From the cell containing the given text, extract its center point as (X, Y) coordinate. 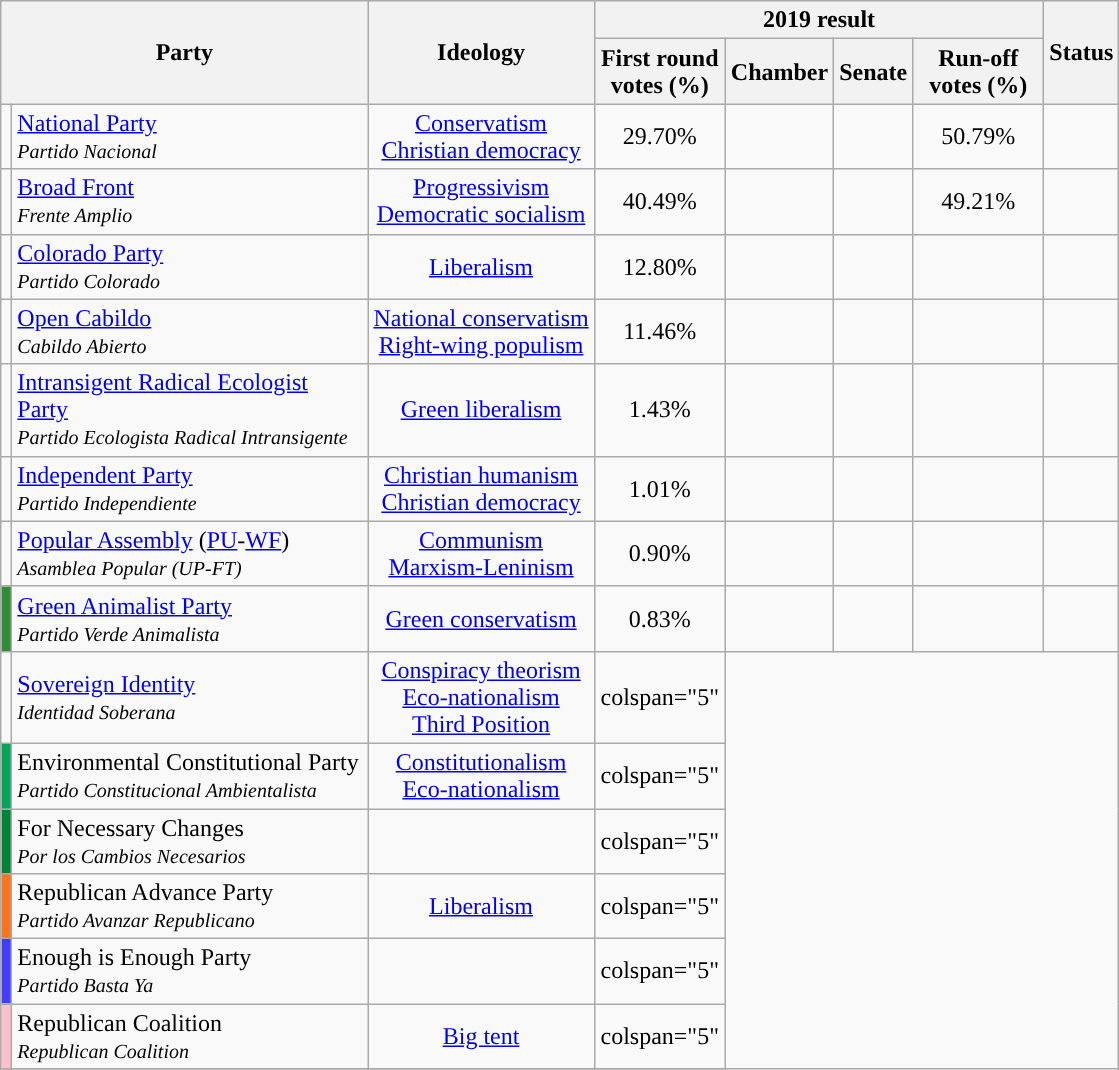
Senate (874, 72)
Ideology (481, 52)
Colorado PartyPartido Colorado (190, 266)
Independent PartyPartido Independiente (190, 488)
Sovereign IdentityIdentidad Soberana (190, 697)
CommunismMarxism-Leninism (481, 554)
Republican CoalitionRepublican Coalition (190, 1036)
1.43% (660, 410)
Open CabildoCabildo Abierto (190, 332)
Big tent (481, 1036)
Environmental Constitutional PartyPartido Constitucional Ambientalista (190, 776)
ProgressivismDemocratic socialism (481, 202)
Green conservatism (481, 618)
Green liberalism (481, 410)
Run-off votes (%) (978, 72)
11.46% (660, 332)
Party (184, 52)
Republican Advance PartyPartido Avanzar Republicano (190, 906)
National conservatismRight-wing populism (481, 332)
50.79% (978, 136)
0.83% (660, 618)
Green Animalist PartyPartido Verde Animalista (190, 618)
2019 result (819, 20)
Christian humanismChristian democracy (481, 488)
Conspiracy theorismEco-nationalismThird Position (481, 697)
49.21% (978, 202)
12.80% (660, 266)
Broad FrontFrente Amplio (190, 202)
National PartyPartido Nacional (190, 136)
Enough is Enough PartyPartido Basta Ya (190, 972)
ConservatismChristian democracy (481, 136)
Chamber (779, 72)
Status (1082, 52)
1.01% (660, 488)
0.90% (660, 554)
For Necessary ChangesPor los Cambios Necesarios (190, 840)
29.70% (660, 136)
Intransigent Radical Ecologist PartyPartido Ecologista Radical Intransigente (190, 410)
Popular Assembly (PU-WF)Asamblea Popular (UP-FT) (190, 554)
40.49% (660, 202)
ConstitutionalismEco-nationalism (481, 776)
First round votes (%) (660, 72)
